Find where the given text appears and provide that cell's center as [x, y] coordinate. 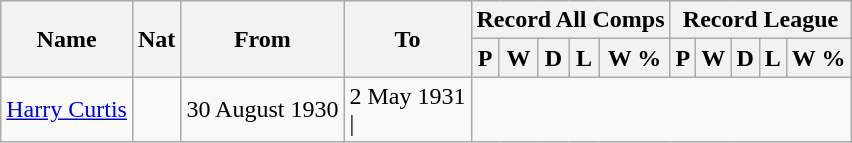
Harry Curtis [67, 110]
From [262, 39]
Record All Comps [570, 20]
To [408, 39]
Nat [156, 39]
Record League [760, 20]
Name [67, 39]
2 May 1931| [408, 110]
30 August 1930 [262, 110]
